Determine the [x, y] coordinate at the center of the cell enclosing the given text.  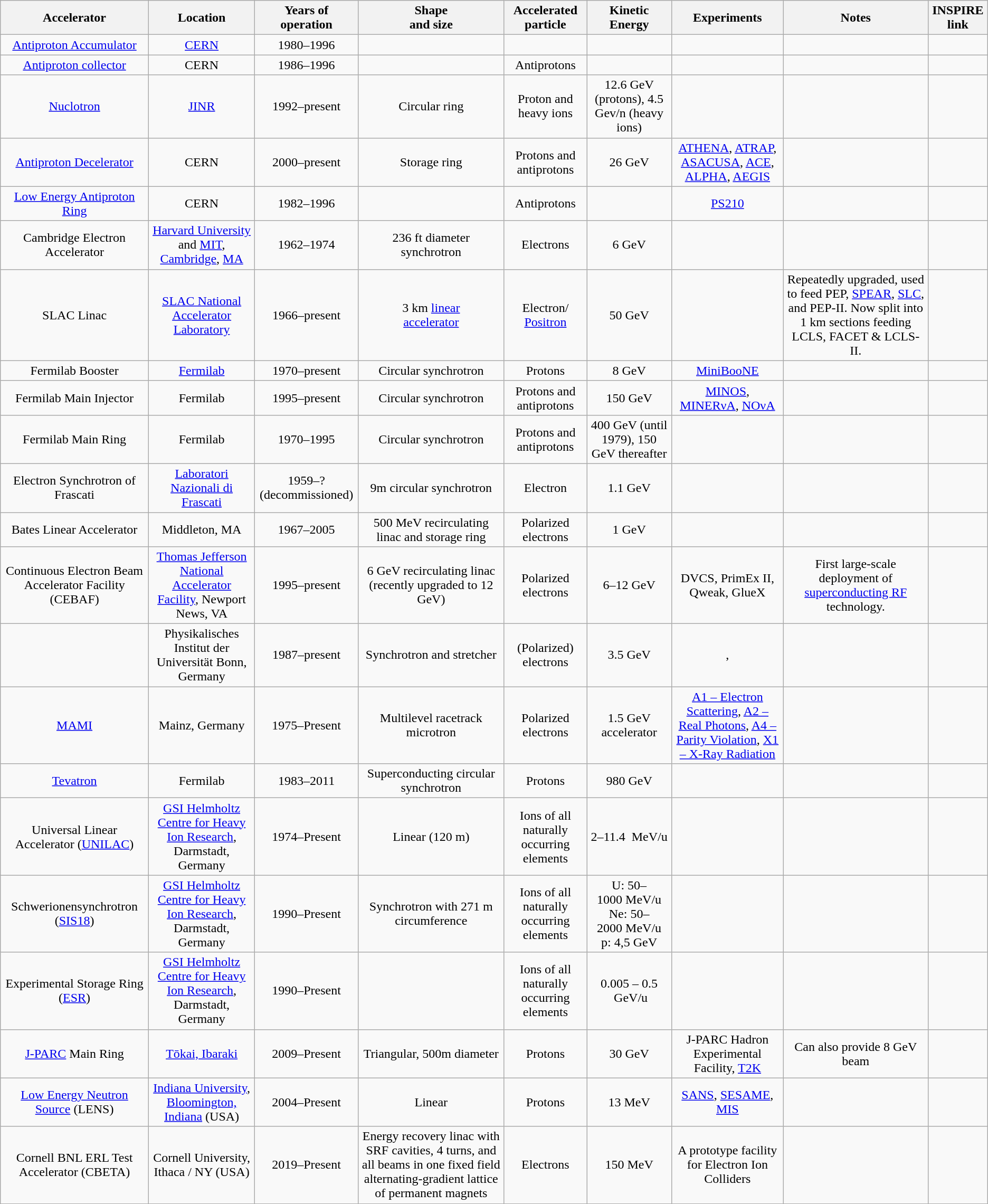
Synchrotron and stretcher [431, 656]
(Polarized) electrons [545, 656]
, [728, 656]
1983–2011 [307, 781]
1.5 GeV accelerator [629, 725]
A prototype facility for Electron Ion Colliders [728, 1165]
Middleton, MA [202, 529]
Location [202, 18]
Years ofoperation [307, 18]
0.005 – 0.5 GeV/u [629, 991]
Linear [431, 1102]
Antiproton Decelerator [75, 162]
Laboratori Nazionali di Frascati [202, 488]
INSPIRE link [957, 18]
Triangular, 500m diameter [431, 1054]
Indiana University, Bloomington, Indiana (USA) [202, 1102]
Accelerator [75, 18]
MiniBooNE [728, 371]
1992–present [307, 107]
Mainz, Germany [202, 725]
Cornell BNL ERL Test Accelerator (CBETA) [75, 1165]
Low Energy Antiproton Ring [75, 204]
Tōkai, Ibaraki [202, 1054]
Physikalisches Institut der Universität Bonn, Germany [202, 656]
Continuous Electron Beam Accelerator Facility (CEBAF) [75, 585]
1970–present [307, 371]
SLAC Linac [75, 315]
Experimental Storage Ring (ESR) [75, 991]
Universal Linear Accelerator (UNILAC) [75, 837]
13 MeV [629, 1102]
1962–1974 [307, 245]
2004–Present [307, 1102]
Fermilab Main Injector [75, 398]
1.1 GeV [629, 488]
980 GeV [629, 781]
30 GeV [629, 1054]
Nuclotron [75, 107]
Bates Linear Accelerator [75, 529]
Storage ring [431, 162]
2019–Present [307, 1165]
Electron Synchrotron of Frascati [75, 488]
Repeatedly upgraded, used to feed PEP, SPEAR, SLC, and PEP-II. Now split into 1 km sections feeding LCLS, FACET & LCLS-II. [856, 315]
U: 50–1000 MeV/uNe: 50–2000 MeV/up: 4,5 GeV [629, 914]
26 GeV [629, 162]
Kinetic Energy [629, 18]
236 ft diameter synchrotron [431, 245]
PS210 [728, 204]
1980–1996 [307, 45]
Electron/Positron [545, 315]
A1 – Electron Scattering, A2 – Real Photons, A4 – Parity Violation, X1 – X-Ray Radiation [728, 725]
2000–present [307, 162]
1 GeV [629, 529]
6–12 GeV [629, 585]
Tevatron [75, 781]
9m circular synchrotron [431, 488]
500 MeV recirculating linac and storage ring [431, 529]
Circular ring [431, 107]
J-PARC Hadron Experimental Facility, T2K [728, 1054]
Low Energy Neutron Source (LENS) [75, 1102]
Superconducting circular synchrotron [431, 781]
First large-scale deployment of superconducting RF technology. [856, 585]
J-PARC Main Ring [75, 1054]
150 GeV [629, 398]
SANS, SESAME, MIS [728, 1102]
3.5 GeV [629, 656]
2–11.4 MeV/u [629, 837]
Schwerionensynchrotron (SIS18) [75, 914]
Cornell University, Ithaca / NY (USA) [202, 1165]
SLAC National Accelerator Laboratory [202, 315]
1986–1996 [307, 65]
JINR [202, 107]
Fermilab Main Ring [75, 439]
Antiproton Accumulator [75, 45]
Antiproton collector [75, 65]
Cambridge Electron Accelerator [75, 245]
Electron [545, 488]
8 GeV [629, 371]
MINOS, MINERνA, NOνA [728, 398]
50 GeV [629, 315]
1987–present [307, 656]
Notes [856, 18]
Multilevel racetrack microtron [431, 725]
Shape and size [431, 18]
2009–Present [307, 1054]
1959–? (decommissioned) [307, 488]
Accelerated particle [545, 18]
Experiments [728, 18]
Thomas Jefferson National Accelerator Facility, Newport News, VA [202, 585]
1966–present [307, 315]
Proton and heavy ions [545, 107]
12.6 GeV (protons), 4.5 Gev/n (heavy ions) [629, 107]
Linear (120 m) [431, 837]
Harvard University and MIT, Cambridge, MA [202, 245]
Energy recovery linac with SRF cavities, 4 turns, and all beams in one fixed field alternating-gradient lattice of permanent magnets [431, 1165]
Can also provide 8 GeV beam [856, 1054]
150 MeV [629, 1165]
Fermilab Booster [75, 371]
MAMI [75, 725]
6 GeV recirculating linac (recently upgraded to 12 GeV) [431, 585]
400 GeV (until 1979), 150 GeV thereafter [629, 439]
6 GeV [629, 245]
DVCS, PrimEx II, Qweak, GlueX [728, 585]
ATHENA, ATRAP, ASACUSA, ACE, ALPHA, AEGIS [728, 162]
1975–Present [307, 725]
3 km linearaccelerator [431, 315]
1982–1996 [307, 204]
1974–Present [307, 837]
1967–2005 [307, 529]
1970–1995 [307, 439]
Synchrotron with 271 m circumference [431, 914]
